From the cell containing the given text, extract its center point as (x, y) coordinate. 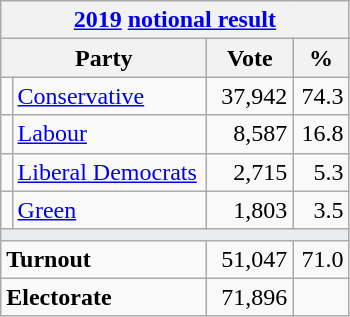
Electorate (104, 297)
Labour (110, 134)
8,587 (250, 134)
71.0 (321, 259)
2019 notional result (175, 20)
Liberal Democrats (110, 172)
% (321, 58)
16.8 (321, 134)
3.5 (321, 210)
5.3 (321, 172)
Green (110, 210)
51,047 (250, 259)
1,803 (250, 210)
37,942 (250, 96)
Conservative (110, 96)
Vote (250, 58)
2,715 (250, 172)
74.3 (321, 96)
Party (104, 58)
71,896 (250, 297)
Turnout (104, 259)
